Search for the cell housing the specified text and yield its (X, Y) center coordinate. 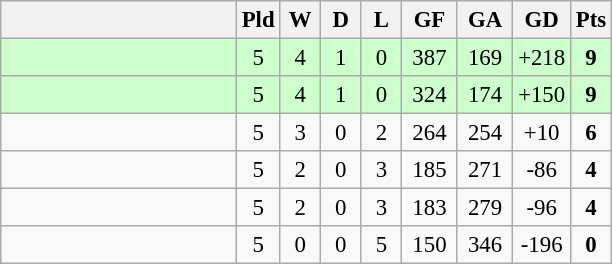
271 (485, 170)
+218 (542, 58)
-196 (542, 245)
-86 (542, 170)
+150 (542, 95)
174 (485, 95)
387 (430, 58)
L (382, 20)
GF (430, 20)
254 (485, 133)
W (300, 20)
Pld (258, 20)
346 (485, 245)
GD (542, 20)
264 (430, 133)
-96 (542, 208)
169 (485, 58)
324 (430, 95)
150 (430, 245)
GA (485, 20)
279 (485, 208)
D (340, 20)
183 (430, 208)
+10 (542, 133)
6 (590, 133)
Pts (590, 20)
185 (430, 170)
